Locate the cell with the specified text and output its (X, Y) center coordinate. 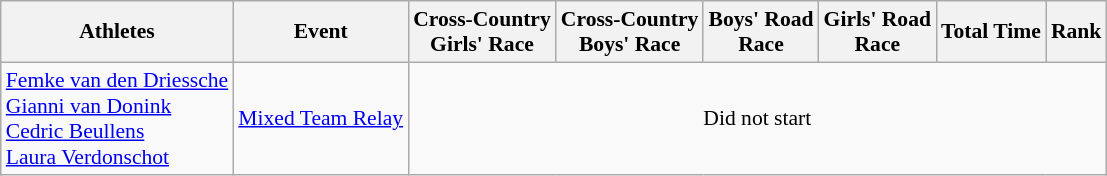
Cross-CountryGirls' Race (482, 32)
Athletes (118, 32)
Event (320, 32)
Boys' RoadRace (760, 32)
Mixed Team Relay (320, 118)
Total Time (991, 32)
Femke van den DriesscheGianni van DoninkCedric BeullensLaura Verdonschot (118, 118)
Did not start (757, 118)
Rank (1076, 32)
Cross-CountryBoys' Race (630, 32)
Girls' RoadRace (878, 32)
